Locate the cell with the specified text and output its [X, Y] center coordinate. 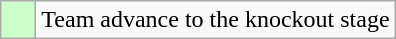
Team advance to the knockout stage [216, 20]
